From the cell containing the given text, extract its center point as [X, Y] coordinate. 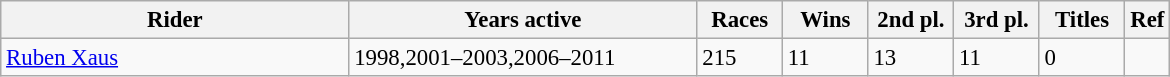
Years active [523, 20]
3rd pl. [997, 20]
Rider [175, 20]
Wins [826, 20]
1998,2001–2003,2006–2011 [523, 58]
Ruben Xaus [175, 58]
215 [740, 58]
Ref [1148, 20]
0 [1082, 58]
13 [911, 58]
Races [740, 20]
Titles [1082, 20]
2nd pl. [911, 20]
